Output the [x, y] coordinate of the center of the cell containing the given text.  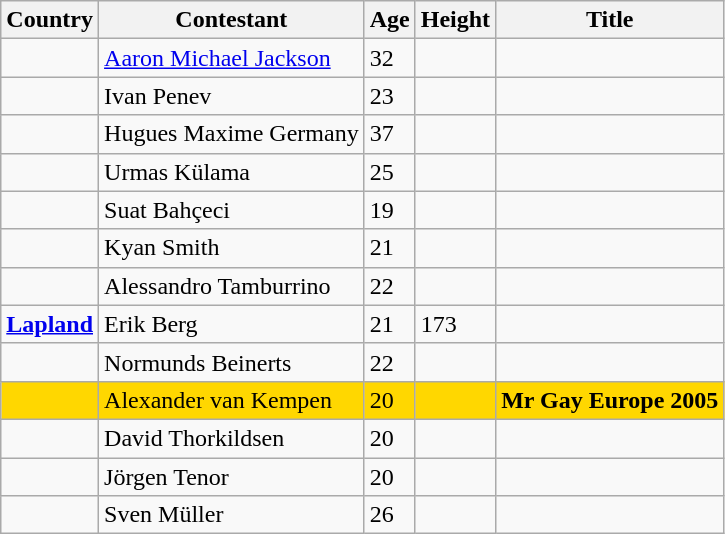
Aaron Michael Jackson [232, 58]
Erik Berg [232, 324]
Hugues Maxime Germany [232, 134]
Mr Gay Europe 2005 [610, 400]
Alessandro Tamburrino [232, 286]
Country [50, 20]
Sven Müller [232, 515]
David Thorkildsen [232, 438]
Alexander van Kempen [232, 400]
Lapland [50, 324]
25 [390, 172]
19 [390, 210]
Kyan Smith [232, 248]
Height [455, 20]
Contestant [232, 20]
37 [390, 134]
Age [390, 20]
32 [390, 58]
Title [610, 20]
Urmas Külama [232, 172]
Jörgen Tenor [232, 477]
Suat Bahçeci [232, 210]
23 [390, 96]
173 [455, 324]
Normunds Beinerts [232, 362]
26 [390, 515]
Ivan Penev [232, 96]
